Return [X, Y] of the center of cell containing provided text 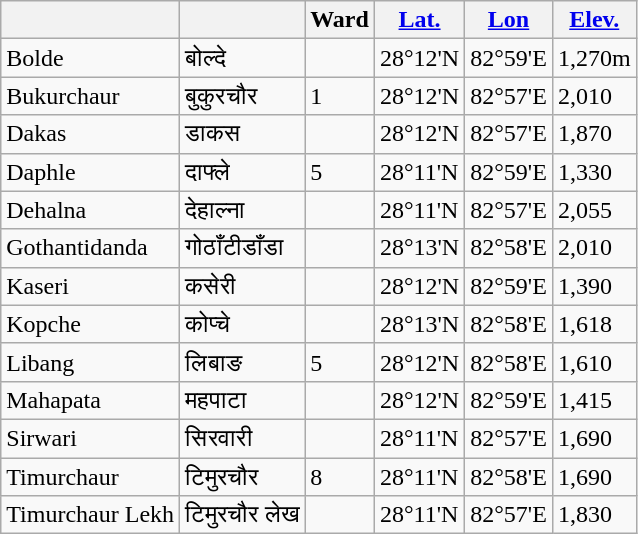
Sirwari [90, 438]
बुकुरचौर [242, 96]
कसेरी [242, 286]
Bukurchaur [90, 96]
Lon [509, 20]
डाकस [242, 134]
बोल्दे [242, 58]
सिरवारी [242, 438]
Timurchaur Lekh [90, 515]
देहाल्ना [242, 210]
8 [340, 477]
1,330 [594, 172]
1 [340, 96]
Dehalna [90, 210]
Lat. [419, 20]
1,618 [594, 324]
टिमुरचौर लेख [242, 515]
1,270m [594, 58]
Libang [90, 362]
1,390 [594, 286]
Elev. [594, 20]
Daphle [90, 172]
2,055 [594, 210]
Kopche [90, 324]
Timurchaur [90, 477]
लिबाङ [242, 362]
1,830 [594, 515]
Ward [340, 20]
Kaseri [90, 286]
दाफ्ले [242, 172]
महपाटा [242, 400]
1,415 [594, 400]
टिमुरचौर [242, 477]
Dakas [90, 134]
गोठाँटीडाँडा [242, 248]
Gothantidanda [90, 248]
1,870 [594, 134]
कोप्चे [242, 324]
1,610 [594, 362]
Bolde [90, 58]
Mahapata [90, 400]
